Scan for the cell matching the given text and deliver its (x, y) coordinate at center. 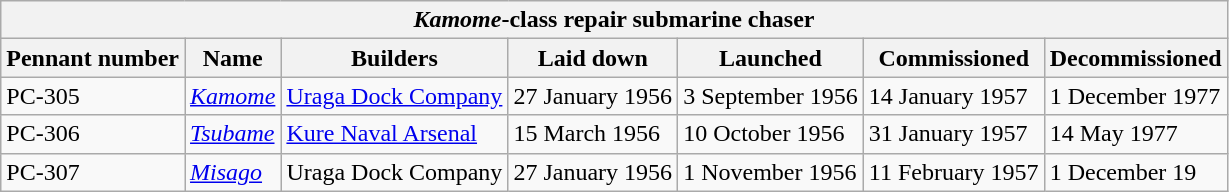
Tsubame (232, 134)
1 November 1956 (771, 172)
Launched (771, 58)
Commissioned (954, 58)
1 December 1977 (1136, 96)
Pennant number (93, 58)
PC-306 (93, 134)
Laid down (593, 58)
15 March 1956 (593, 134)
10 October 1956 (771, 134)
PC-307 (93, 172)
14 January 1957 (954, 96)
PC-305 (93, 96)
31 January 1957 (954, 134)
14 May 1977 (1136, 134)
Misago (232, 172)
11 February 1957 (954, 172)
Builders (394, 58)
Kamome-class repair submarine chaser (614, 20)
Kure Naval Arsenal (394, 134)
3 September 1956 (771, 96)
Kamome (232, 96)
Decommissioned (1136, 58)
Name (232, 58)
1 December 19 (1136, 172)
